Return the (x, y) coordinate for the center point of the cell that contains the specified text.  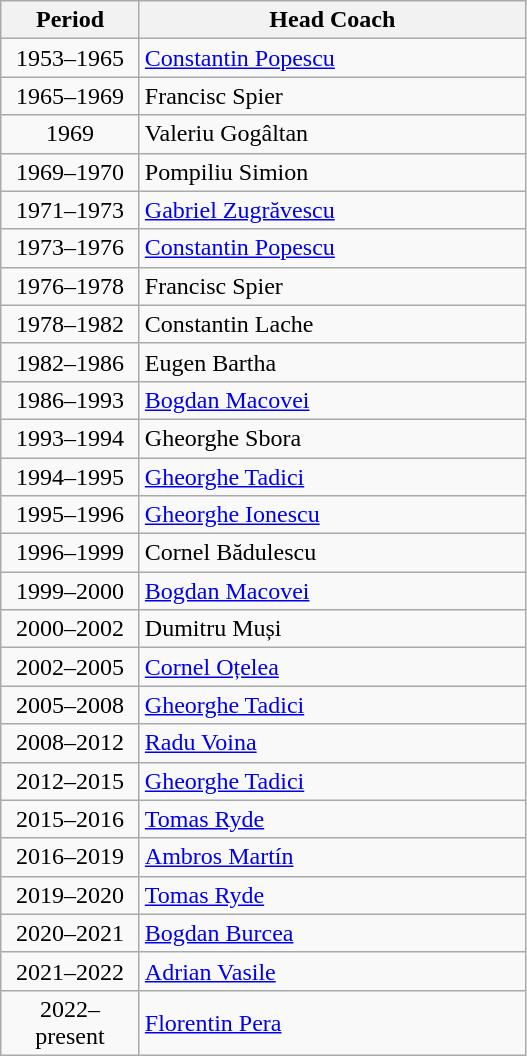
Period (70, 20)
2015–2016 (70, 819)
Radu Voina (332, 743)
1993–1994 (70, 438)
1986–1993 (70, 400)
1978–1982 (70, 324)
Bogdan Burcea (332, 933)
Cornel Bădulescu (332, 553)
Florentin Pera (332, 1022)
2016–2019 (70, 857)
1982–1986 (70, 362)
1969 (70, 134)
2005–2008 (70, 705)
1953–1965 (70, 58)
Adrian Vasile (332, 971)
Gheorghe Sbora (332, 438)
Dumitru Muși (332, 629)
2008–2012 (70, 743)
2012–2015 (70, 781)
Pompiliu Simion (332, 172)
1976–1978 (70, 286)
2000–2002 (70, 629)
Gheorghe Ionescu (332, 515)
1969–1970 (70, 172)
Eugen Bartha (332, 362)
Ambros Martín (332, 857)
Cornel Oțelea (332, 667)
1999–2000 (70, 591)
2022–present (70, 1022)
1971–1973 (70, 210)
1973–1976 (70, 248)
1965–1969 (70, 96)
2021–2022 (70, 971)
2020–2021 (70, 933)
Constantin Lache (332, 324)
1995–1996 (70, 515)
1994–1995 (70, 477)
2019–2020 (70, 895)
Gabriel Zugrăvescu (332, 210)
2002–2005 (70, 667)
Head Coach (332, 20)
1996–1999 (70, 553)
Valeriu Gogâltan (332, 134)
